Provide the [X, Y] coordinate of the cell's center where the given text is located.  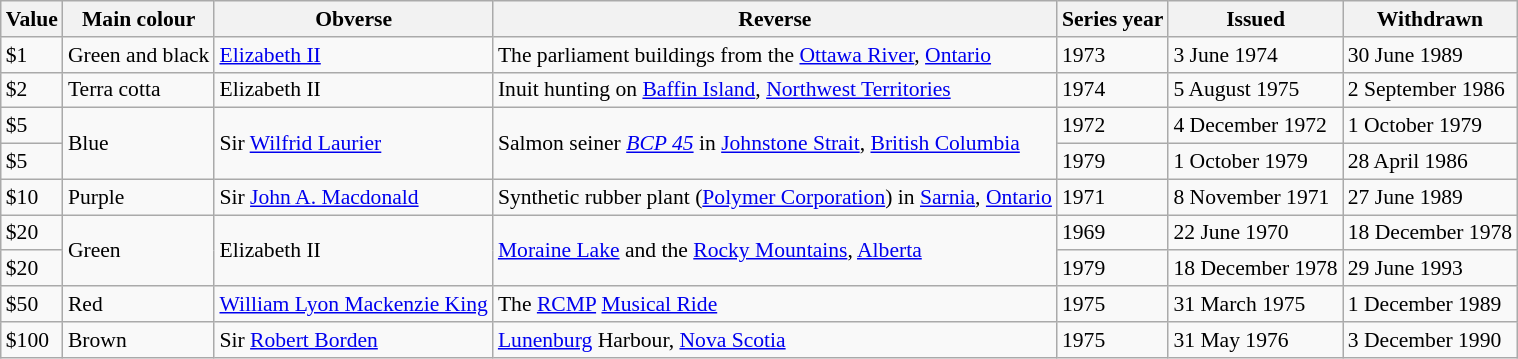
31 May 1976 [1255, 340]
Sir John A. Macdonald [353, 197]
1 December 1989 [1430, 304]
$50 [32, 304]
Value [32, 19]
1969 [1112, 233]
$2 [32, 90]
Green and black [139, 55]
1971 [1112, 197]
$100 [32, 340]
Obverse [353, 19]
1973 [1112, 55]
1974 [1112, 90]
Green [139, 250]
Red [139, 304]
4 December 1972 [1255, 126]
$10 [32, 197]
30 June 1989 [1430, 55]
Main colour [139, 19]
Series year [1112, 19]
Lunenburg Harbour, Nova Scotia [775, 340]
2 September 1986 [1430, 90]
Withdrawn [1430, 19]
8 November 1971 [1255, 197]
William Lyon Mackenzie King [353, 304]
Terra cotta [139, 90]
28 April 1986 [1430, 162]
Reverse [775, 19]
$1 [32, 55]
27 June 1989 [1430, 197]
Purple [139, 197]
The parliament buildings from the Ottawa River, Ontario [775, 55]
Moraine Lake and the Rocky Mountains, Alberta [775, 250]
Blue [139, 144]
Issued [1255, 19]
31 March 1975 [1255, 304]
Salmon seiner BCP 45 in Johnstone Strait, British Columbia [775, 144]
Sir Wilfrid Laurier [353, 144]
3 December 1990 [1430, 340]
Inuit hunting on Baffin Island, Northwest Territories [775, 90]
3 June 1974 [1255, 55]
Synthetic rubber plant (Polymer Corporation) in Sarnia, Ontario [775, 197]
Brown [139, 340]
29 June 1993 [1430, 269]
5 August 1975 [1255, 90]
1972 [1112, 126]
Sir Robert Borden [353, 340]
22 June 1970 [1255, 233]
The RCMP Musical Ride [775, 304]
